From the cell containing the given text, extract its center point as [x, y] coordinate. 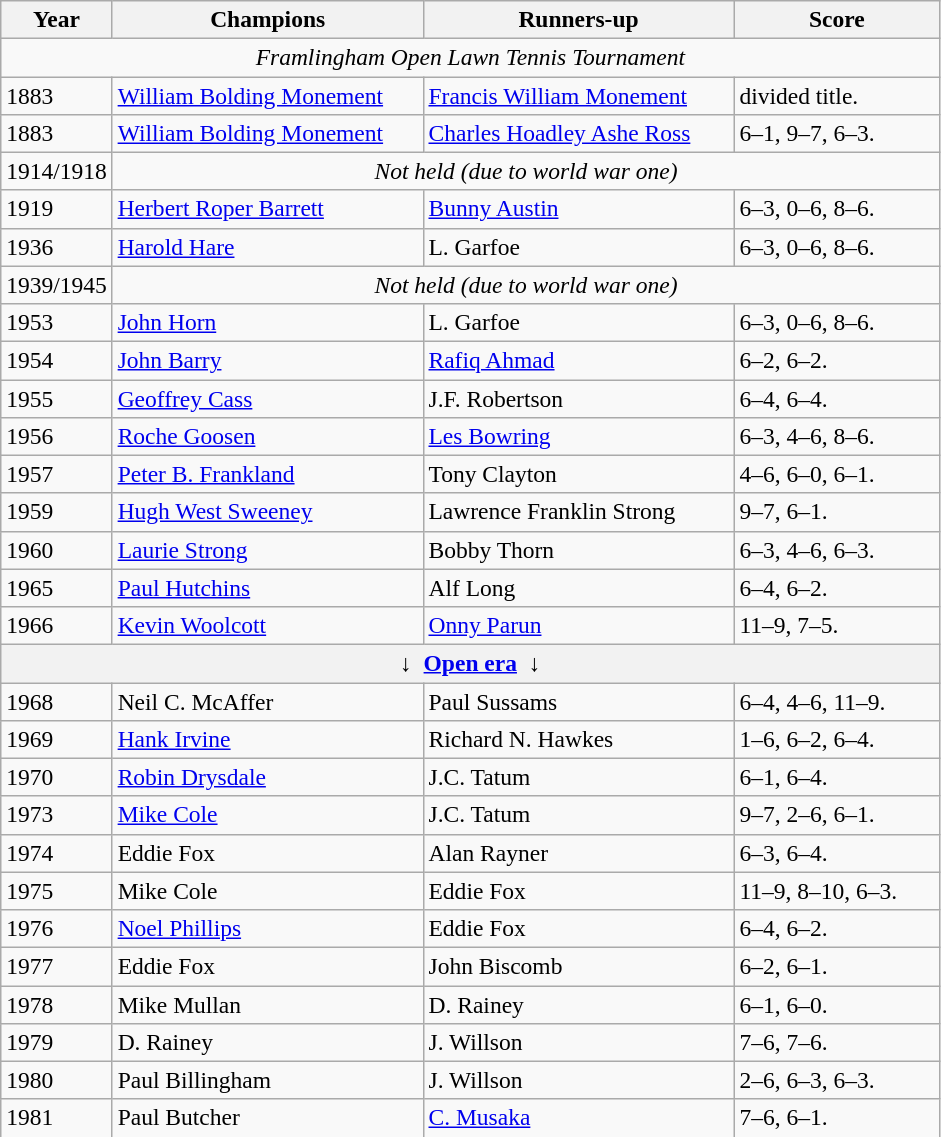
1974 [56, 853]
Champions [268, 19]
1960 [56, 550]
1975 [56, 891]
7–6, 7–6. [837, 1042]
1977 [56, 966]
Framlingham Open Lawn Tennis Tournament [470, 57]
divided title. [837, 95]
1973 [56, 815]
Runners-up [578, 19]
1956 [56, 436]
Hank Irvine [268, 739]
1–6, 6–2, 6–4. [837, 739]
Score [837, 19]
1954 [56, 360]
Noel Phillips [268, 928]
1968 [56, 701]
Alan Rayner [578, 853]
Les Bowring [578, 436]
1955 [56, 398]
6–3, 6–4. [837, 853]
Richard N. Hawkes [578, 739]
6–3, 4–6, 8–6. [837, 436]
Francis William Monement [578, 95]
Hugh West Sweeney [268, 512]
Laurie Strong [268, 550]
J.F. Robertson [578, 398]
Bunny Austin [578, 209]
Tony Clayton [578, 474]
Neil C. McAffer [268, 701]
1976 [56, 928]
6–2, 6–1. [837, 966]
Roche Goosen [268, 436]
1953 [56, 322]
2–6, 6–3, 6–3. [837, 1080]
1979 [56, 1042]
1959 [56, 512]
John Horn [268, 322]
Herbert Roper Barrett [268, 209]
1919 [56, 209]
Kevin Woolcott [268, 625]
6–1, 9–7, 6–3. [837, 133]
6–1, 6–0. [837, 1004]
Rafiq Ahmad [578, 360]
Paul Butcher [268, 1118]
Charles Hoadley Ashe Ross [578, 133]
Paul Billingham [268, 1080]
9–7, 2–6, 6–1. [837, 815]
6–4, 6–4. [837, 398]
11–9, 7–5. [837, 625]
1978 [56, 1004]
1969 [56, 739]
6–2, 6–2. [837, 360]
Year [56, 19]
↓ Open era ↓ [470, 663]
4–6, 6–0, 6–1. [837, 474]
1966 [56, 625]
6–4, 4–6, 11–9. [837, 701]
C. Musaka [578, 1118]
1939/1945 [56, 285]
1980 [56, 1080]
1970 [56, 777]
Lawrence Franklin Strong [578, 512]
1965 [56, 588]
John Biscomb [578, 966]
7–6, 6–1. [837, 1118]
9–7, 6–1. [837, 512]
Bobby Thorn [578, 550]
Paul Hutchins [268, 588]
Alf Long [578, 588]
6–1, 6–4. [837, 777]
1936 [56, 247]
1914/1918 [56, 171]
1957 [56, 474]
6–3, 4–6, 6–3. [837, 550]
Onny Parun [578, 625]
Robin Drysdale [268, 777]
Harold Hare [268, 247]
Geoffrey Cass [268, 398]
11–9, 8–10, 6–3. [837, 891]
John Barry [268, 360]
Mike Mullan [268, 1004]
Peter B. Frankland [268, 474]
1981 [56, 1118]
Paul Sussams [578, 701]
